Provide the [X, Y] coordinate of the cell's center where the given text is located.  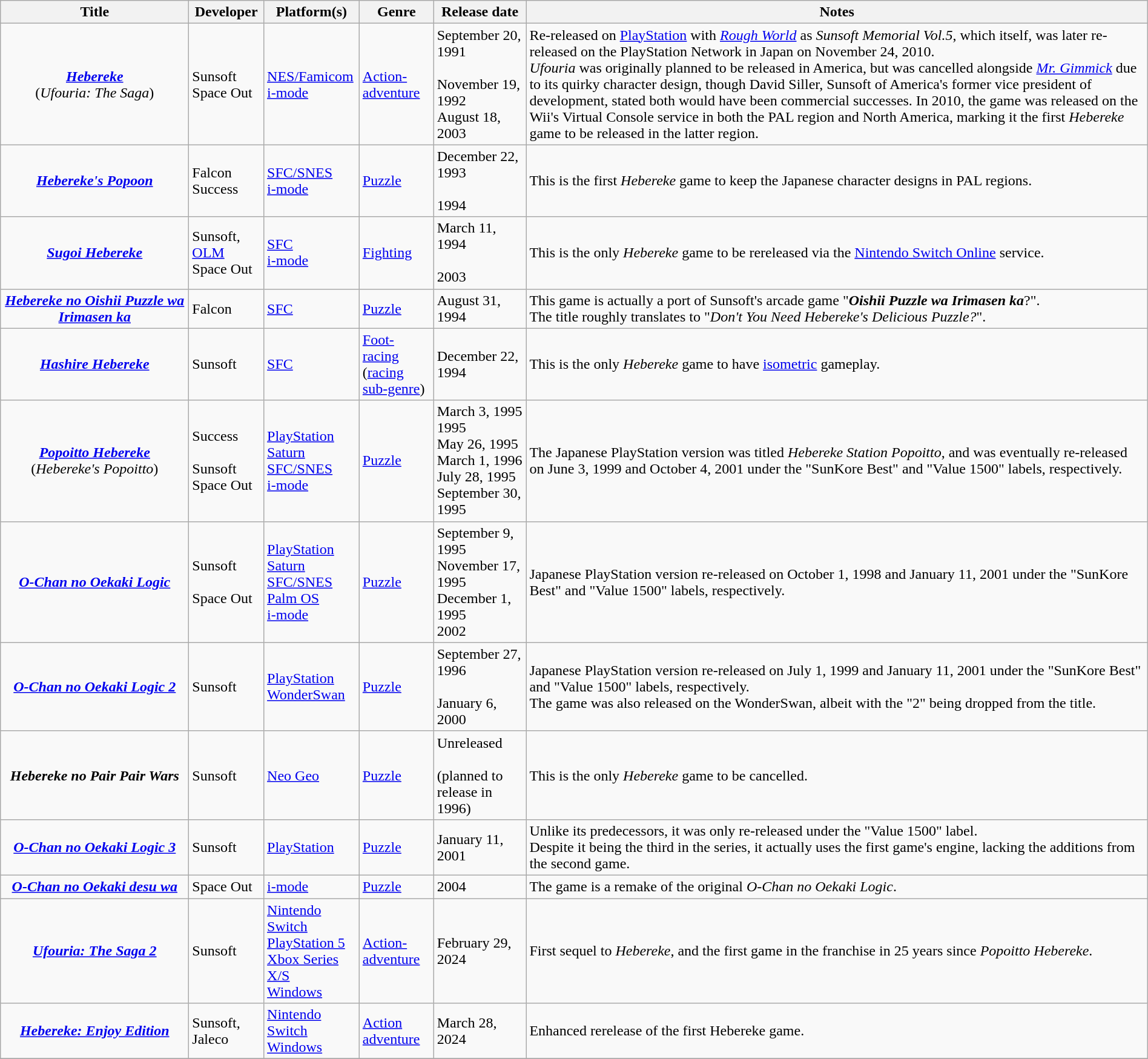
December 22, 1994 [480, 365]
PlayStationSaturnSFC/SNESPalm OSi-mode [312, 582]
Neo Geo [312, 775]
PlayStation [312, 847]
February 29, 2024 [480, 951]
September 27, 1996January 6, 2000 [480, 687]
NES/Famicomi-mode [312, 84]
Nintendo SwitchPlayStation 5Xbox Series X/SWindows [312, 951]
Fighting [396, 253]
Action adventure [396, 1031]
March 28, 2024 [480, 1031]
September 9, 1995November 17, 1995 December 1, 19952002 [480, 582]
The game is a remake of the original O-Chan no Oekaki Logic. [837, 886]
January 11, 2001 [480, 847]
O-Chan no Oekaki Logic 2 [94, 687]
Sunsoft, Jaleco [226, 1031]
Hashire Hebereke [94, 365]
Notes [837, 12]
2004 [480, 886]
Enhanced rerelease of the first Hebereke game. [837, 1031]
Genre [396, 12]
SFCi-mode [312, 253]
Release date [480, 12]
Falcon [226, 309]
This is the only Hebereke game to have isometric gameplay. [837, 365]
Title [94, 12]
FalconSuccess [226, 180]
This is the only Hebereke game to be cancelled. [837, 775]
August 31, 1994 [480, 309]
March 11, 19942003 [480, 253]
Foot-racing(racing sub-genre) [396, 365]
Platform(s) [312, 12]
Space Out [226, 886]
i-mode [312, 886]
Sunsoft, OLMSpace Out [226, 253]
O-Chan no Oekaki Logic [94, 582]
Hebereke no Pair Pair Wars [94, 775]
This is the first Hebereke game to keep the Japanese character designs in PAL regions. [837, 180]
O-Chan no Oekaki desu wa [94, 886]
Hebereke: Enjoy Edition [94, 1031]
Japanese PlayStation version re-released on October 1, 1998 and January 11, 2001 under the "SunKore Best" and "Value 1500" labels, respectively. [837, 582]
Unreleased(planned to release in 1996) [480, 775]
Sugoi Hebereke [94, 253]
Popoitto Hebereke(Hebereke's Popoitto) [94, 461]
This is the only Hebereke game to be rereleased via the Nintendo Switch Online service. [837, 253]
SFC/SNESi-mode [312, 180]
O-Chan no Oekaki Logic 3 [94, 847]
Developer [226, 12]
Hebereke(Ufouria: The Saga) [94, 84]
Ufouria: The Saga 2 [94, 951]
First sequel to Hebereke, and the first game in the franchise in 25 years since Popoitto Hebereke. [837, 951]
December 22, 19931994 [480, 180]
Hebereke no Oishii Puzzle wa Irimasen ka [94, 309]
September 20, 1991November 19, 1992August 18, 2003 [480, 84]
Nintendo SwitchWindows [312, 1031]
March 3, 19951995May 26, 1995March 1, 1996July 28, 1995September 30, 1995 [480, 461]
PlayStationWonderSwan [312, 687]
SuccessSunsoftSpace Out [226, 461]
Hebereke's Popoon [94, 180]
PlayStationSaturnSFC/SNESi-mode [312, 461]
